Determine the [x, y] coordinate at the center of the cell enclosing the given text.  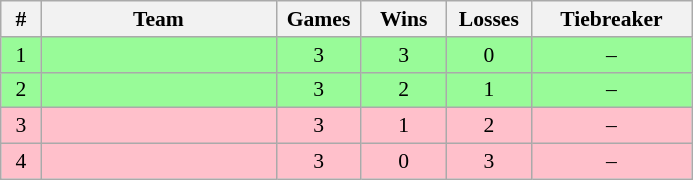
Losses [488, 19]
Tiebreaker [611, 19]
Games [318, 19]
4 [21, 162]
# [21, 19]
Team [158, 19]
Wins [404, 19]
